Identify which cell holds the provided text, then report its (X, Y) central coordinate. 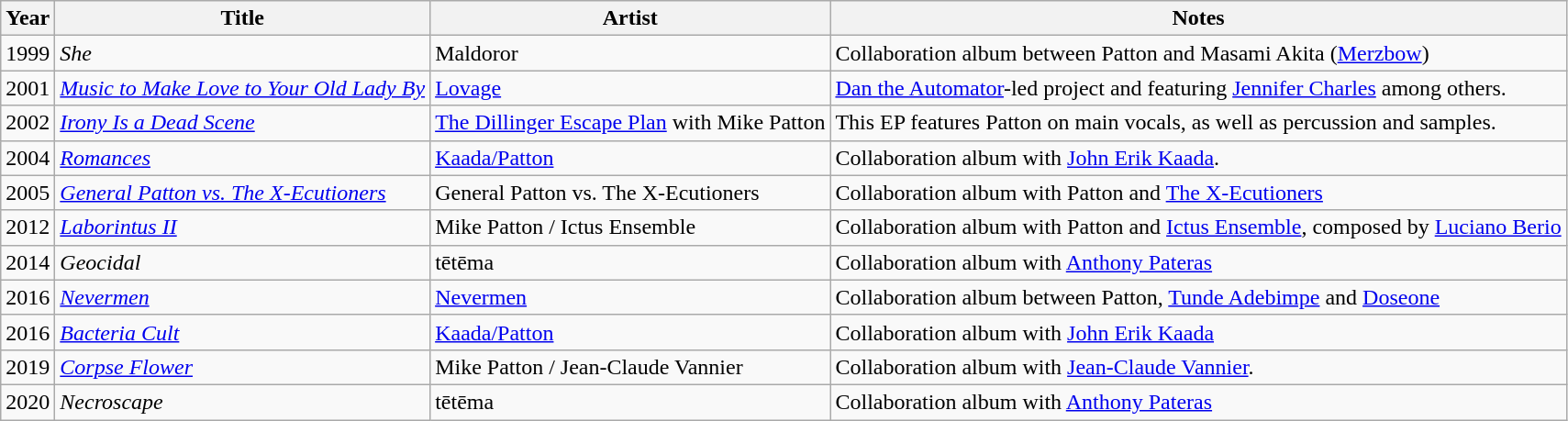
Mike Patton / Ictus Ensemble (630, 227)
Year (28, 18)
2020 (28, 402)
Corpse Flower (242, 367)
Notes (1198, 18)
2004 (28, 158)
2012 (28, 227)
Dan the Automator-led project and featuring Jennifer Charles among others. (1198, 88)
Collaboration album with John Erik Kaada. (1198, 158)
Collaboration album with Patton and The X-Ecutioners (1198, 193)
Lovage (630, 88)
Artist (630, 18)
Collaboration album with Jean-Claude Vannier. (1198, 367)
1999 (28, 53)
Romances (242, 158)
Geocidal (242, 262)
2014 (28, 262)
2019 (28, 367)
Title (242, 18)
Collaboration album between Patton, Tunde Adebimpe and Doseone (1198, 297)
Collaboration album with John Erik Kaada (1198, 332)
Mike Patton / Jean-Claude Vannier (630, 367)
2002 (28, 123)
2005 (28, 193)
Irony Is a Dead Scene (242, 123)
Maldoror (630, 53)
Necroscape (242, 402)
She (242, 53)
Bacteria Cult (242, 332)
2001 (28, 88)
Laborintus II (242, 227)
This EP features Patton on main vocals, as well as percussion and samples. (1198, 123)
Collaboration album with Patton and Ictus Ensemble, composed by Luciano Berio (1198, 227)
Collaboration album between Patton and Masami Akita (Merzbow) (1198, 53)
Music to Make Love to Your Old Lady By (242, 88)
The Dillinger Escape Plan with Mike Patton (630, 123)
